Scan for the cell matching the given text and deliver its [X, Y] coordinate at center. 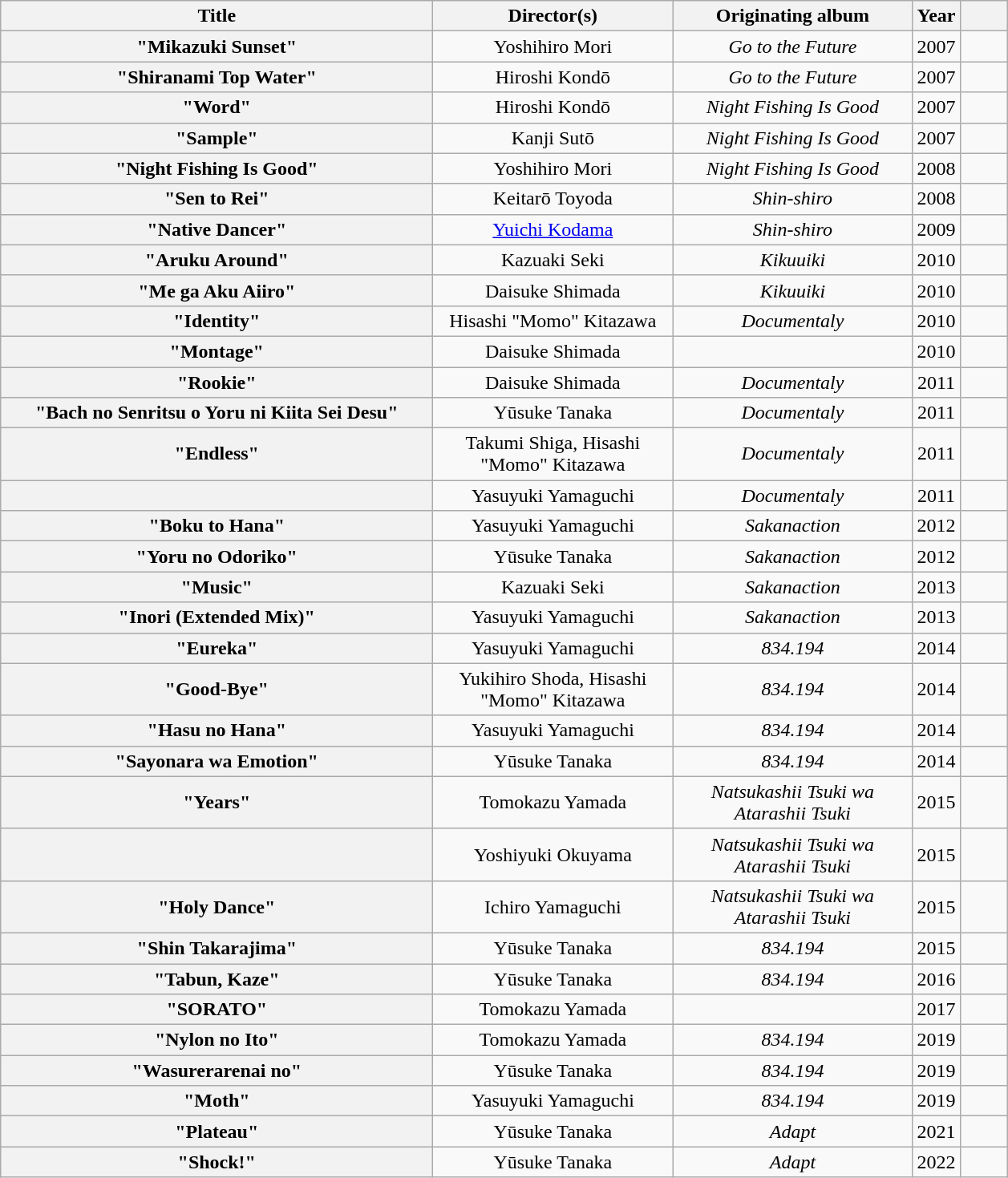
"Montage" [217, 351]
"Nylon no Ito" [217, 1040]
Yoshiyuki Okuyama [553, 855]
"Yoru no Odoriko" [217, 557]
"Word" [217, 107]
2017 [937, 1010]
Takumi Shiga, Hisashi "Momo" Kitazawa [553, 454]
Yukihiro Shoda, Hisashi "Momo" Kitazawa [553, 690]
Originating album [792, 16]
"Sen to Rei" [217, 199]
"Shock!" [217, 1162]
"Me ga Aku Aiiro" [217, 290]
"Sayonara wa Emotion" [217, 761]
Title [217, 16]
"SORATO" [217, 1010]
"Inori (Extended Mix)" [217, 617]
"Holy Dance" [217, 906]
2009 [937, 229]
2021 [937, 1131]
"Good-Bye" [217, 690]
"Native Dancer" [217, 229]
"Endless" [217, 454]
Kanji Sutō [553, 138]
"Moth" [217, 1101]
Keitarō Toyoda [553, 199]
Hisashi "Momo" Kitazawa [553, 321]
"Aruku Around" [217, 260]
"Night Fishing Is Good" [217, 168]
Yuichi Kodama [553, 229]
"Eureka" [217, 648]
"Sample" [217, 138]
"Identity" [217, 321]
"Shin Takarajima" [217, 948]
"Hasu no Hana" [217, 731]
Ichiro Yamaguchi [553, 906]
2022 [937, 1162]
"Boku to Hana" [217, 526]
2016 [937, 979]
"Plateau" [217, 1131]
Year [937, 16]
"Years" [217, 802]
Director(s) [553, 16]
"Bach no Senritsu o Yoru ni Kiita Sei Desu" [217, 413]
"Mikazuki Sunset" [217, 47]
"Rookie" [217, 383]
"Music" [217, 587]
"Shiranami Top Water" [217, 77]
"Tabun, Kaze" [217, 979]
"Wasurerarenai no" [217, 1071]
